Provide the (x, y) coordinate of the cell's center where the given text is located.  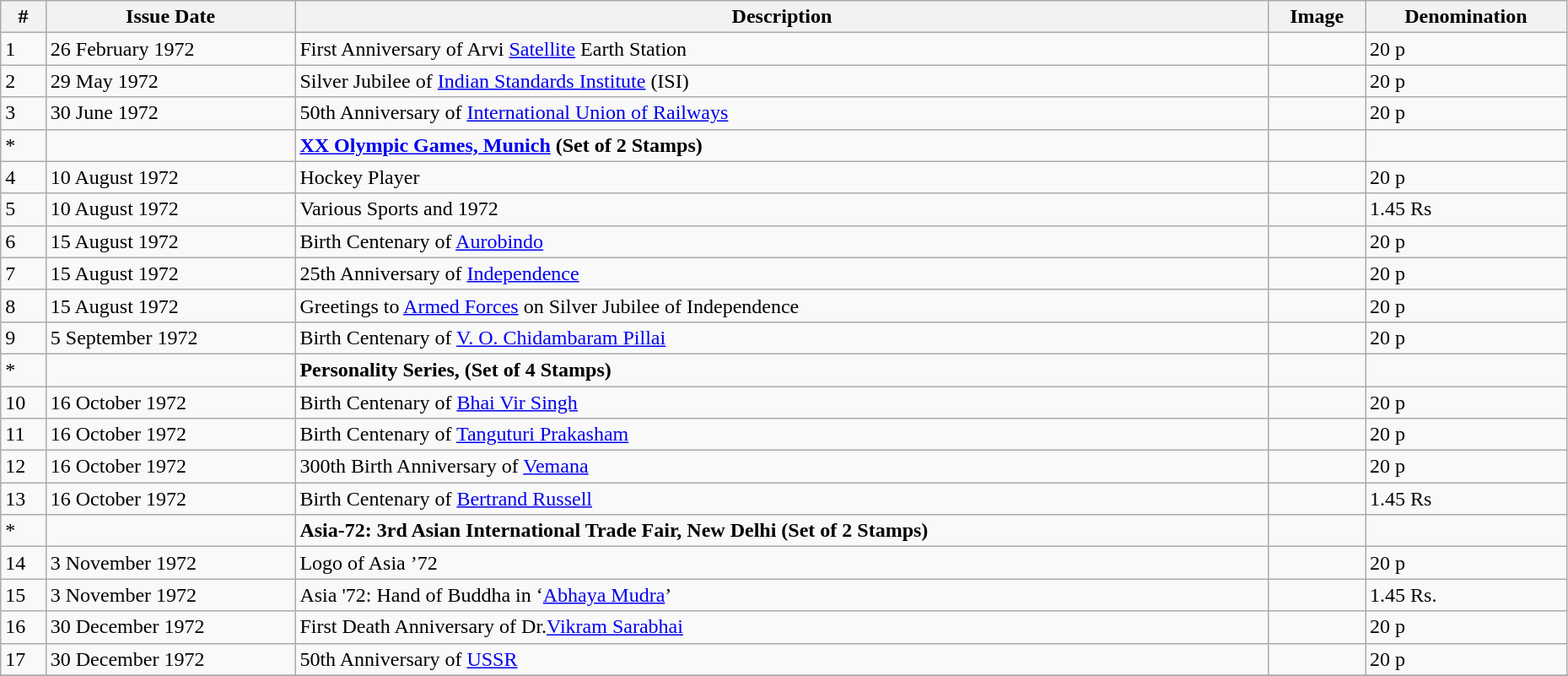
2 (24, 81)
Birth Centenary of V. O. Chidambaram Pillai (782, 338)
Birth Centenary of Aurobindo (782, 241)
16 (24, 627)
Hockey Player (782, 177)
8 (24, 306)
15 (24, 595)
300th Birth Anniversary of Vemana (782, 467)
30 June 1972 (170, 113)
10 (24, 403)
Description (782, 17)
5 (24, 209)
Silver Jubilee of Indian Standards Institute (ISI) (782, 81)
26 February 1972 (170, 49)
7 (24, 273)
5 September 1972 (170, 338)
12 (24, 467)
Asia '72: Hand of Buddha in ‘Abhaya Mudra’ (782, 595)
14 (24, 563)
Asia-72: 3rd Asian International Trade Fair, New Delhi (Set of 2 Stamps) (782, 531)
Greetings to Armed Forces on Silver Jubilee of Independence (782, 306)
50th Anniversary of USSR (782, 659)
25th Anniversary of Independence (782, 273)
Personality Series, (Set of 4 Stamps) (782, 370)
Various Sports and 1972 (782, 209)
1.45 Rs. (1466, 595)
XX Olympic Games, Munich (Set of 2 Stamps) (782, 145)
3 (24, 113)
Birth Centenary of Bhai Vir Singh (782, 403)
Image (1317, 17)
29 May 1972 (170, 81)
Issue Date (170, 17)
Birth Centenary of Tanguturi Prakasham (782, 435)
4 (24, 177)
9 (24, 338)
First Death Anniversary of Dr.Vikram Sarabhai (782, 627)
Birth Centenary of Bertrand Russell (782, 499)
50th Anniversary of International Union of Railways (782, 113)
13 (24, 499)
1 (24, 49)
Denomination (1466, 17)
11 (24, 435)
17 (24, 659)
First Anniversary of Arvi Satellite Earth Station (782, 49)
Logo of Asia ’72 (782, 563)
6 (24, 241)
# (24, 17)
